Return [X, Y] of the center of cell containing provided text 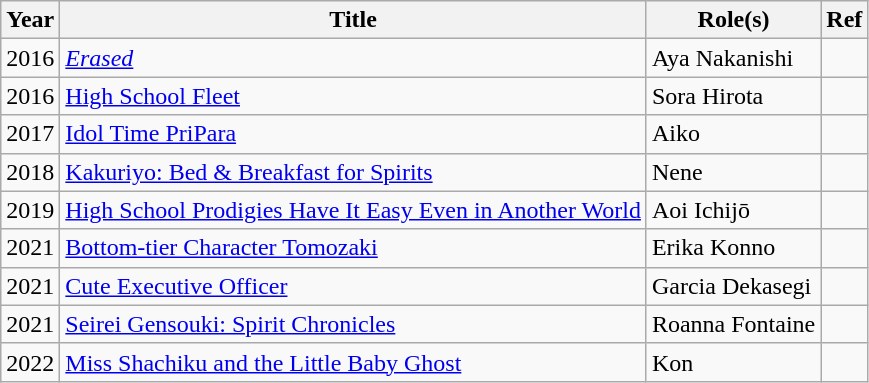
High School Fleet [354, 96]
Ref [844, 20]
Bottom-tier Character Tomozaki [354, 248]
2018 [30, 172]
Title [354, 20]
Seirei Gensouki: Spirit Chronicles [354, 324]
High School Prodigies Have It Easy Even in Another World [354, 210]
Year [30, 20]
Aya Nakanishi [733, 58]
Idol Time PriPara [354, 134]
Kon [733, 362]
2019 [30, 210]
Erika Konno [733, 248]
Miss Shachiku and the Little Baby Ghost [354, 362]
Cute Executive Officer [354, 286]
2022 [30, 362]
2017 [30, 134]
Nene [733, 172]
Kakuriyo: Bed & Breakfast for Spirits [354, 172]
Aiko [733, 134]
Erased [354, 58]
Roanna Fontaine [733, 324]
Garcia Dekasegi [733, 286]
Aoi Ichijō [733, 210]
Role(s) [733, 20]
Sora Hirota [733, 96]
